Identify which cell holds the provided text, then report its [X, Y] central coordinate. 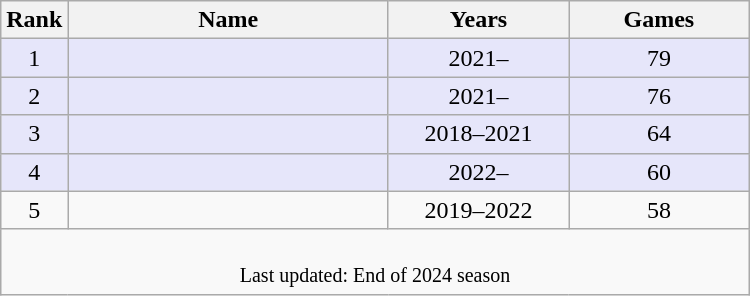
Name [228, 20]
76 [660, 96]
5 [34, 210]
2022– [478, 172]
Rank [34, 20]
79 [660, 58]
64 [660, 134]
4 [34, 172]
Games [660, 20]
60 [660, 172]
1 [34, 58]
2018–2021 [478, 134]
Years [478, 20]
2 [34, 96]
58 [660, 210]
2019–2022 [478, 210]
Last updated: End of 2024 season [375, 262]
3 [34, 134]
